Search for the cell housing the specified text and yield its [X, Y] center coordinate. 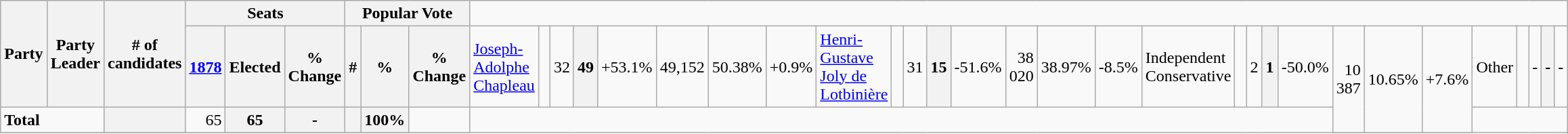
Total [53, 120]
+0.9% [791, 66]
32 [562, 66]
31 [915, 66]
-51.6% [978, 66]
+53.1% [627, 66]
10 387 [1349, 80]
# [353, 66]
Party [24, 54]
10.65% [1393, 80]
Party Leader [75, 54]
# ofcandidates [144, 54]
Joseph-Adolphe Chapleau [504, 66]
Seats [265, 14]
-50.0% [1305, 66]
49,152 [682, 66]
-8.5% [1118, 66]
Other [1495, 66]
Henri-Gustave Joly de Lotbinière [854, 66]
% [385, 66]
1 [1270, 66]
50.38% [737, 66]
38 020 [1021, 66]
15 [938, 66]
1878 [206, 66]
49 [585, 66]
+7.6% [1447, 80]
2 [1254, 66]
100% [385, 120]
38.97% [1066, 66]
Independent Conservative [1188, 66]
Elected [255, 66]
Popular Vote [408, 14]
